Extract the [X, Y] coordinate from the center of the cell holding the provided text.  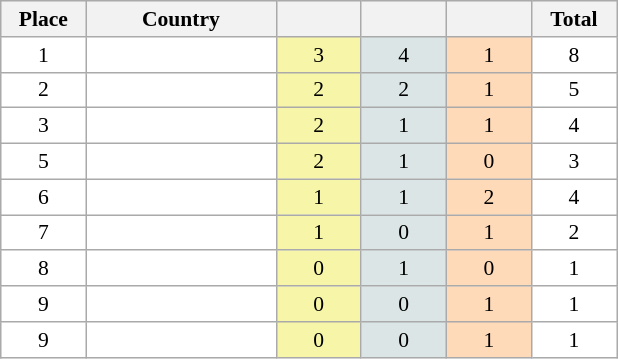
Total [574, 19]
Place [44, 19]
7 [44, 233]
Country [181, 19]
6 [44, 197]
